Search for the cell housing the specified text and yield its (X, Y) center coordinate. 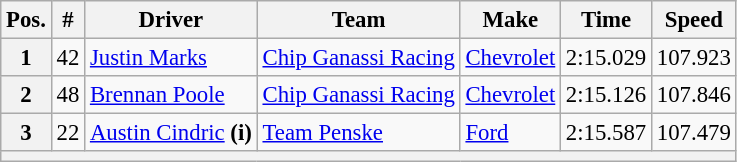
Speed (694, 20)
Time (606, 20)
Brennan Poole (172, 95)
1 (26, 58)
Driver (172, 20)
48 (68, 95)
107.923 (694, 58)
2 (26, 95)
Ford (510, 133)
2:15.126 (606, 95)
107.846 (694, 95)
Team Penske (358, 133)
3 (26, 133)
Team (358, 20)
Austin Cindric (i) (172, 133)
Make (510, 20)
# (68, 20)
42 (68, 58)
Justin Marks (172, 58)
2:15.029 (606, 58)
107.479 (694, 133)
2:15.587 (606, 133)
22 (68, 133)
Pos. (26, 20)
